For the text-containing cell, return its midpoint in (X, Y) coordinate format. 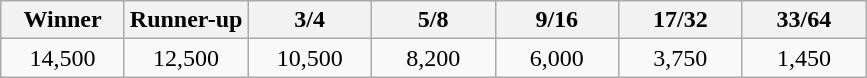
6,000 (557, 58)
5/8 (433, 20)
8,200 (433, 58)
9/16 (557, 20)
33/64 (804, 20)
3,750 (681, 58)
17/32 (681, 20)
Runner-up (186, 20)
1,450 (804, 58)
14,500 (63, 58)
3/4 (310, 20)
10,500 (310, 58)
Winner (63, 20)
12,500 (186, 58)
